Return (X, Y) of the center of cell containing provided text 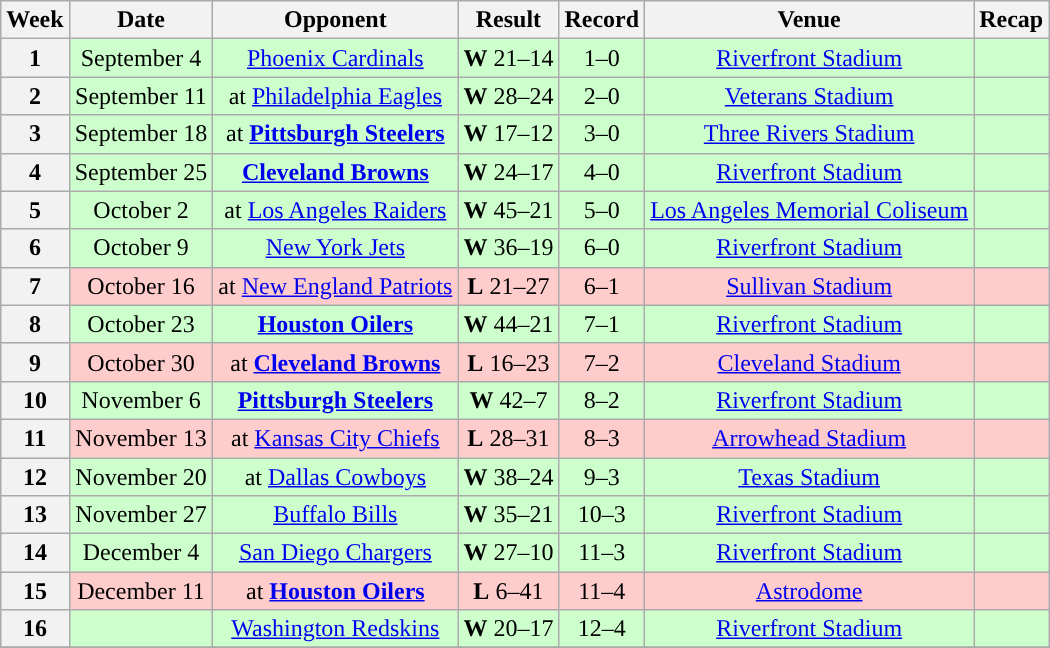
W 27–10 (508, 553)
7 (35, 286)
W 35–21 (508, 515)
7–1 (602, 324)
New York Jets (336, 248)
12 (35, 477)
Washington Redskins (336, 629)
October 2 (141, 210)
W 24–17 (508, 172)
L 21–27 (508, 286)
W 28–24 (508, 96)
Result (508, 20)
Date (141, 20)
November 6 (141, 400)
10–3 (602, 515)
Cleveland Browns (336, 172)
4–0 (602, 172)
Texas Stadium (810, 477)
Houston Oilers (336, 324)
W 21–14 (508, 58)
November 27 (141, 515)
Veterans Stadium (810, 96)
7–2 (602, 362)
Three Rivers Stadium (810, 134)
Week (35, 20)
15 (35, 591)
Cleveland Stadium (810, 362)
8–3 (602, 438)
December 4 (141, 553)
Recap (1012, 20)
3–0 (602, 134)
16 (35, 629)
11 (35, 438)
11–3 (602, 553)
14 (35, 553)
Arrowhead Stadium (810, 438)
W 17–12 (508, 134)
L 28–31 (508, 438)
at New England Patriots (336, 286)
11–4 (602, 591)
at Kansas City Chiefs (336, 438)
3 (35, 134)
Pittsburgh Steelers (336, 400)
W 38–24 (508, 477)
September 25 (141, 172)
Sullivan Stadium (810, 286)
8 (35, 324)
5–0 (602, 210)
8–2 (602, 400)
December 11 (141, 591)
October 16 (141, 286)
4 (35, 172)
Astrodome (810, 591)
October 30 (141, 362)
10 (35, 400)
at Los Angeles Raiders (336, 210)
September 4 (141, 58)
September 18 (141, 134)
at Houston Oilers (336, 591)
Phoenix Cardinals (336, 58)
at Pittsburgh Steelers (336, 134)
Venue (810, 20)
September 11 (141, 96)
at Dallas Cowboys (336, 477)
at Cleveland Browns (336, 362)
5 (35, 210)
November 13 (141, 438)
at Philadelphia Eagles (336, 96)
Los Angeles Memorial Coliseum (810, 210)
W 45–21 (508, 210)
9 (35, 362)
L 6–41 (508, 591)
12–4 (602, 629)
Buffalo Bills (336, 515)
November 20 (141, 477)
San Diego Chargers (336, 553)
6–1 (602, 286)
W 42–7 (508, 400)
Opponent (336, 20)
6–0 (602, 248)
1–0 (602, 58)
2–0 (602, 96)
L 16–23 (508, 362)
2 (35, 96)
W 36–19 (508, 248)
1 (35, 58)
W 44–21 (508, 324)
October 23 (141, 324)
13 (35, 515)
9–3 (602, 477)
W 20–17 (508, 629)
October 9 (141, 248)
Record (602, 20)
6 (35, 248)
